Provide the (x, y) coordinate of the cell's center where the given text is located.  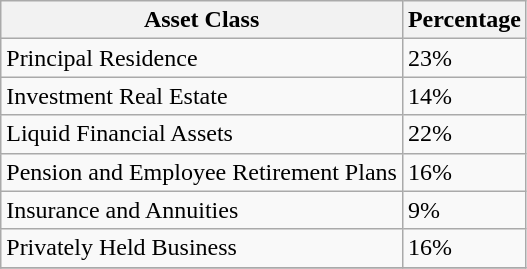
Insurance and Annuities (202, 210)
Asset Class (202, 20)
Liquid Financial Assets (202, 134)
14% (464, 96)
Principal Residence (202, 58)
Privately Held Business (202, 248)
Percentage (464, 20)
22% (464, 134)
23% (464, 58)
Pension and Employee Retirement Plans (202, 172)
Investment Real Estate (202, 96)
9% (464, 210)
